Identify which cell holds the provided text, then report its (X, Y) central coordinate. 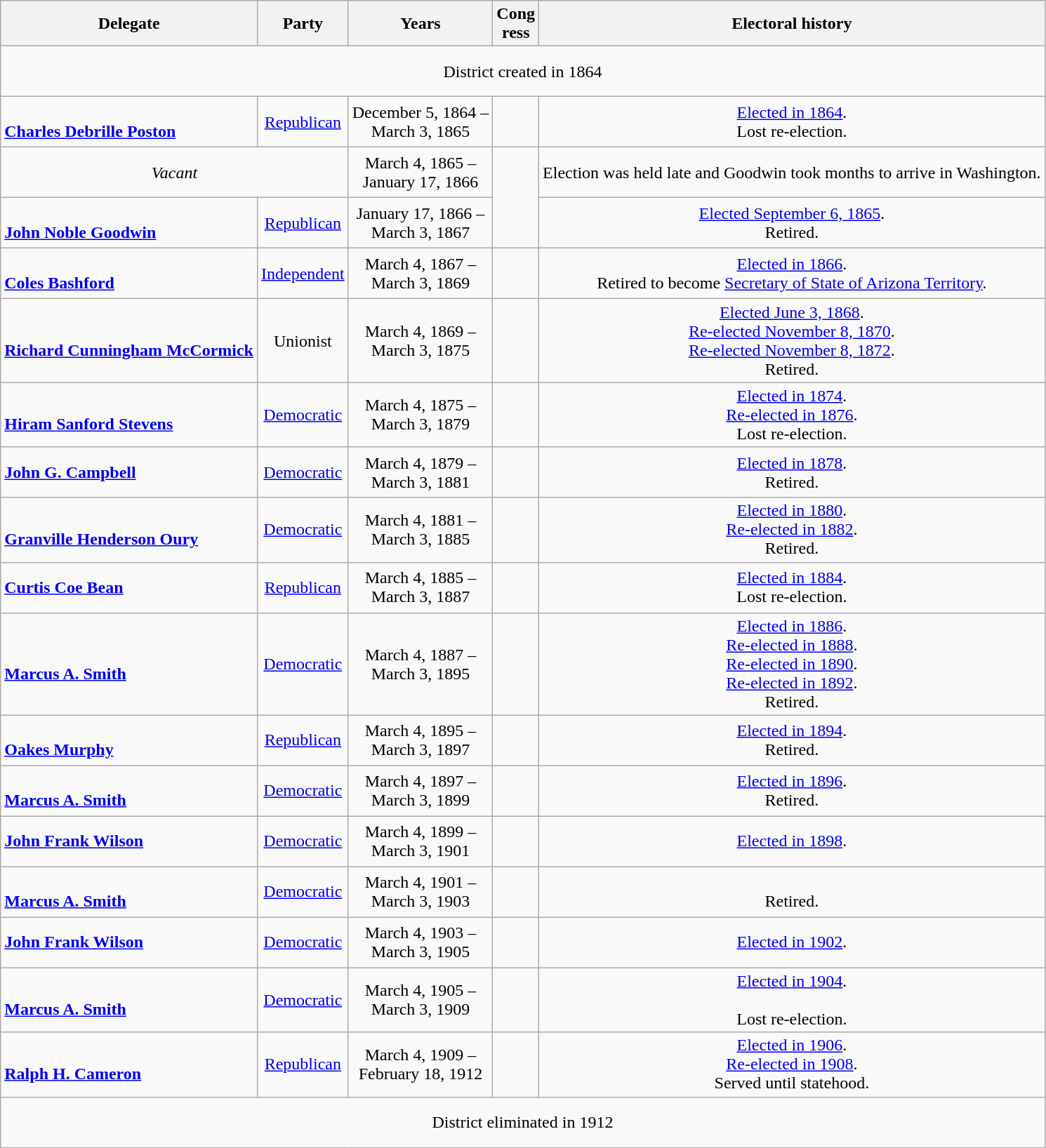
Charles Debrille Poston (129, 122)
Elected in 1904.Lost re-election. (792, 1000)
March 4, 1885 –March 3, 1887 (421, 587)
Elected in 1898. (792, 841)
March 4, 1865 –January 17, 1866 (421, 173)
Elected in 1902. (792, 942)
March 4, 1897 –March 3, 1899 (421, 791)
December 5, 1864 –March 3, 1865 (421, 122)
District eliminated in 1912 (522, 1122)
Vacant (174, 173)
Elected in 1896.Retired. (792, 791)
Retired. (792, 892)
Elected in 1874.Re-elected in 1876.Lost re-election. (792, 415)
January 17, 1866 –March 3, 1867 (421, 223)
March 4, 1869 –March 3, 1875 (421, 341)
March 4, 1903 –March 3, 1905 (421, 942)
March 4, 1895 –March 3, 1897 (421, 740)
Electoral history (792, 24)
Coles Bashford (129, 274)
Election was held late and Goodwin took months to arrive in Washington. (792, 173)
Elected in 1880.Re-elected in 1882.Retired. (792, 530)
Elected in 1878.Retired. (792, 472)
Congress (516, 24)
March 4, 1905 –March 3, 1909 (421, 1000)
Elected in 1906.Re-elected in 1908.Served until statehood. (792, 1064)
March 4, 1901 –March 3, 1903 (421, 892)
Hiram Sanford Stevens (129, 415)
Unionist (303, 341)
Oakes Murphy (129, 740)
Elected in 1886.Re-elected in 1888.Re-elected in 1890.Re-elected in 1892.Retired. (792, 664)
Elected in 1884.Lost re-election. (792, 587)
Ralph H. Cameron (129, 1064)
March 4, 1867 –March 3, 1869 (421, 274)
District created in 1864 (522, 72)
Richard Cunningham McCormick (129, 341)
Independent (303, 274)
March 4, 1899 –March 3, 1901 (421, 841)
Elected June 3, 1868.Re-elected November 8, 1870.Re-elected November 8, 1872.Retired. (792, 341)
March 4, 1875 –March 3, 1879 (421, 415)
Years (421, 24)
Party (303, 24)
Curtis Coe Bean (129, 587)
Elected in 1894.Retired. (792, 740)
Elected in 1866.Retired to become Secretary of State of Arizona Territory. (792, 274)
John Noble Goodwin (129, 223)
March 4, 1909 –February 18, 1912 (421, 1064)
Elected in 1864.Lost re-election. (792, 122)
Delegate (129, 24)
March 4, 1879 –March 3, 1881 (421, 472)
March 4, 1887 –March 3, 1895 (421, 664)
John G. Campbell (129, 472)
March 4, 1881 –March 3, 1885 (421, 530)
Elected September 6, 1865.Retired. (792, 223)
Granville Henderson Oury (129, 530)
